Search for the cell housing the specified text and yield its [x, y] center coordinate. 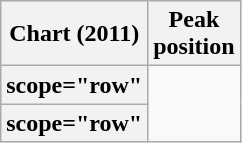
Chart (2011) [74, 34]
Peakposition [194, 34]
